Return the [x, y] coordinate for the center point of the cell that contains the specified text.  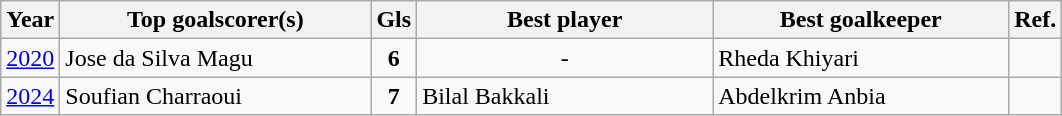
Year [30, 20]
Gls [394, 20]
Bilal Bakkali [565, 96]
Top goalscorer(s) [216, 20]
7 [394, 96]
Jose da Silva Magu [216, 58]
Ref. [1036, 20]
Rheda Khiyari [861, 58]
Abdelkrim Anbia [861, 96]
Soufian Charraoui [216, 96]
- [565, 58]
2020 [30, 58]
Best goalkeeper [861, 20]
6 [394, 58]
Best player [565, 20]
2024 [30, 96]
